Determine the (X, Y) coordinate at the center of the cell enclosing the given text.  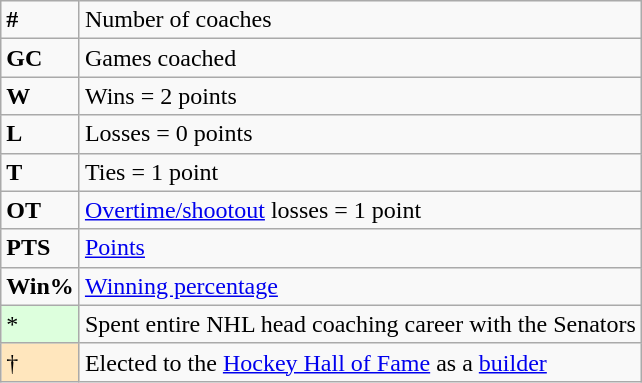
Winning percentage (360, 286)
L (40, 134)
Elected to the Hockey Hall of Fame as a builder (360, 362)
T (40, 172)
Losses = 0 points (360, 134)
Win% (40, 286)
GC (40, 58)
Wins = 2 points (360, 96)
Spent entire NHL head coaching career with the Senators (360, 324)
Overtime/shootout losses = 1 point (360, 210)
W (40, 96)
PTS (40, 248)
Games coached (360, 58)
# (40, 20)
OT (40, 210)
Number of coaches (360, 20)
* (40, 324)
Ties = 1 point (360, 172)
† (40, 362)
Points (360, 248)
